Detect which cell encompasses the target text, then output its (x, y) center coordinate. 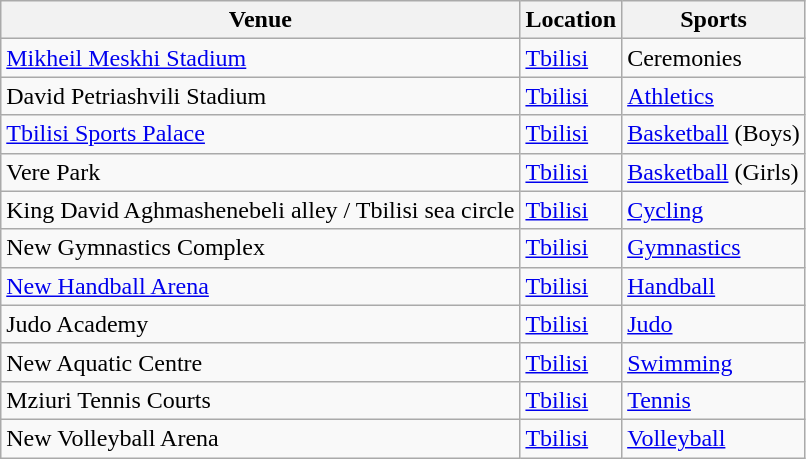
New Handball Arena (260, 286)
Basketball (Girls) (714, 172)
Swimming (714, 362)
Location (571, 20)
Tennis (714, 400)
King David Aghmashenebeli alley / Tbilisi sea circle (260, 210)
Ceremonies (714, 58)
Judo Academy (260, 324)
Vere Park (260, 172)
David Petriashvili Stadium (260, 96)
Mikheil Meskhi Stadium (260, 58)
New Gymnastics Complex (260, 248)
Handball (714, 286)
Tbilisi Sports Palace (260, 134)
Athletics (714, 96)
New Volleyball Arena (260, 438)
Basketball (Boys) (714, 134)
Judo (714, 324)
Sports (714, 20)
Gymnastics (714, 248)
New Aquatic Centre (260, 362)
Cycling (714, 210)
Volleyball (714, 438)
Mziuri Tennis Courts (260, 400)
Venue (260, 20)
